Provide the [x, y] coordinate of the cell's center where the given text is located.  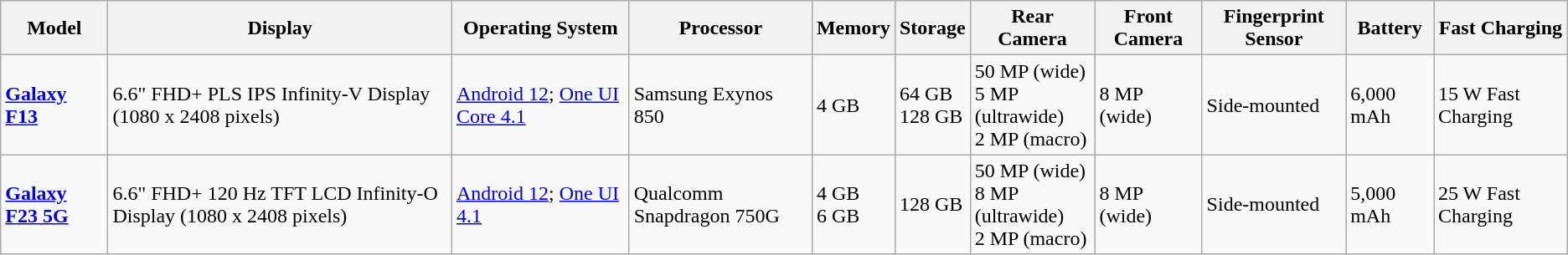
Rear Camera [1032, 28]
Android 12; One UI 4.1 [541, 204]
Storage [932, 28]
Operating System [541, 28]
Samsung Exynos 850 [720, 105]
6.6" FHD+ PLS IPS Infinity-V Display (1080 x 2408 pixels) [280, 105]
50 MP (wide)8 MP (ultrawide)2 MP (macro) [1032, 204]
6.6" FHD+ 120 Hz TFT LCD Infinity-O Display (1080 x 2408 pixels) [280, 204]
6,000 mAh [1390, 105]
Galaxy F13 [54, 105]
4 GB6 GB [853, 204]
Model [54, 28]
4 GB [853, 105]
25 W Fast Charging [1501, 204]
Galaxy F23 5G [54, 204]
Qualcomm Snapdragon 750G [720, 204]
50 MP (wide)5 MP (ultrawide)2 MP (macro) [1032, 105]
Processor [720, 28]
Fingerprint Sensor [1274, 28]
Memory [853, 28]
5,000 mAh [1390, 204]
Fast Charging [1501, 28]
Android 12; One UI Core 4.1 [541, 105]
Front Camera [1148, 28]
15 W Fast Charging [1501, 105]
128 GB [932, 204]
64 GB128 GB [932, 105]
Battery [1390, 28]
Display [280, 28]
